Detect which cell encompasses the target text, then output its [X, Y] center coordinate. 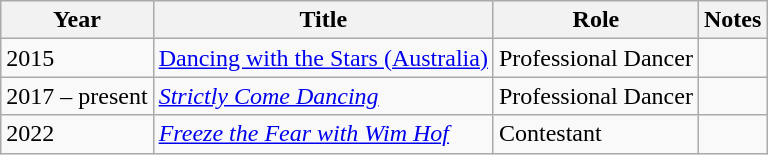
2017 – present [77, 96]
Title [323, 20]
Role [596, 20]
Contestant [596, 134]
Notes [732, 20]
Freeze the Fear with Wim Hof [323, 134]
2015 [77, 58]
2022 [77, 134]
Strictly Come Dancing [323, 96]
Dancing with the Stars (Australia) [323, 58]
Year [77, 20]
